Output the [x, y] coordinate of the center of the cell containing the given text.  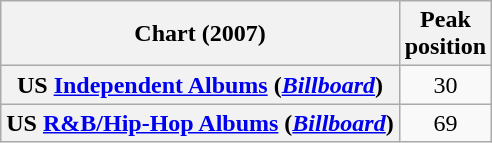
30 [445, 85]
US Independent Albums (Billboard) [200, 85]
Peakposition [445, 34]
US R&B/Hip-Hop Albums (Billboard) [200, 123]
Chart (2007) [200, 34]
69 [445, 123]
